For the text-containing cell, return its midpoint in [X, Y] coordinate format. 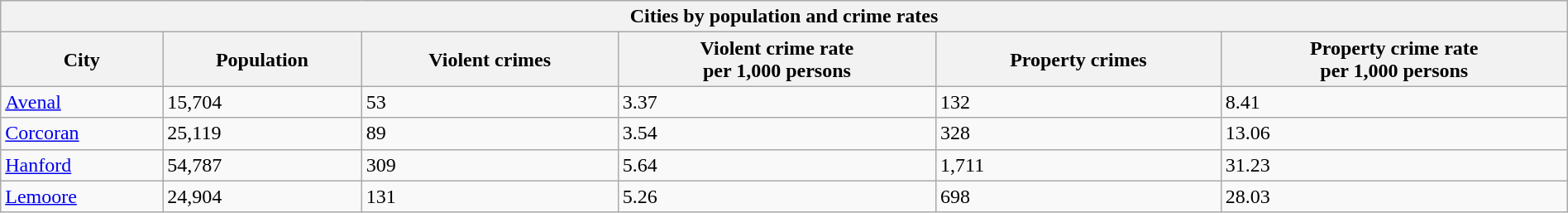
Violent crimes [490, 60]
5.64 [777, 165]
54,787 [262, 165]
89 [490, 133]
1,711 [1078, 165]
31.23 [1394, 165]
698 [1078, 196]
328 [1078, 133]
Cities by population and crime rates [784, 17]
53 [490, 102]
5.26 [777, 196]
13.06 [1394, 133]
8.41 [1394, 102]
24,904 [262, 196]
25,119 [262, 133]
15,704 [262, 102]
Hanford [82, 165]
Population [262, 60]
28.03 [1394, 196]
Avenal [82, 102]
132 [1078, 102]
Violent crime rateper 1,000 persons [777, 60]
3.54 [777, 133]
Property crimes [1078, 60]
Property crime rateper 1,000 persons [1394, 60]
309 [490, 165]
3.37 [777, 102]
131 [490, 196]
City [82, 60]
Lemoore [82, 196]
Corcoran [82, 133]
